Return the [x, y] coordinate for the center point of the cell that contains the specified text.  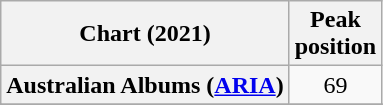
Australian Albums (ARIA) [145, 85]
Peakposition [335, 34]
Chart (2021) [145, 34]
69 [335, 85]
